Extract the [x, y] coordinate from the center of the cell holding the provided text.  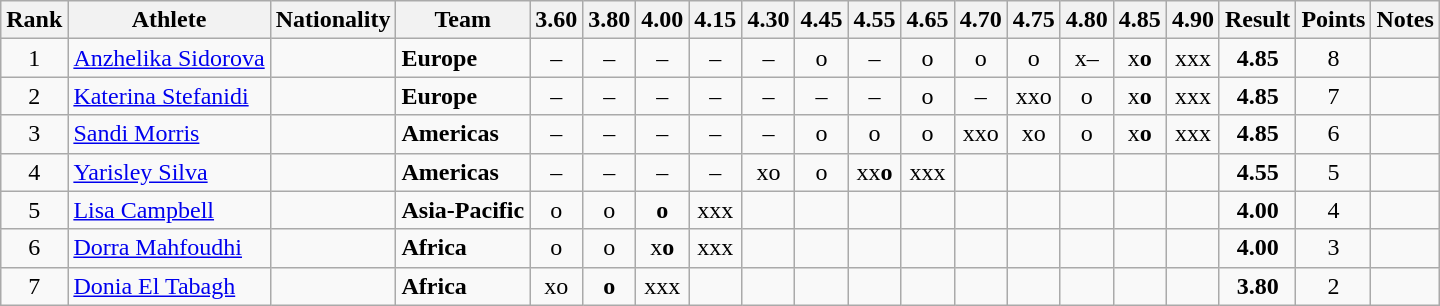
Notes [1405, 20]
Rank [34, 20]
Dorra Mahfoudhi [169, 248]
Athlete [169, 20]
4.45 [822, 20]
Lisa Campbell [169, 210]
8 [1334, 58]
Nationality [333, 20]
4.15 [716, 20]
Anzhelika Sidorova [169, 58]
Donia El Tabagh [169, 286]
1 [34, 58]
4.80 [1086, 20]
x– [1086, 58]
Result [1257, 20]
4.90 [1192, 20]
4.70 [980, 20]
Sandi Morris [169, 134]
4.30 [768, 20]
Team [463, 20]
Points [1334, 20]
4.75 [1034, 20]
Asia-Pacific [463, 210]
3.60 [556, 20]
4.65 [928, 20]
Katerina Stefanidi [169, 96]
Yarisley Silva [169, 172]
